Scan for the cell matching the given text and deliver its [X, Y] coordinate at center. 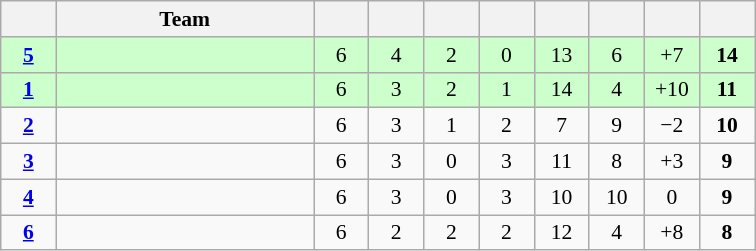
+3 [672, 162]
12 [562, 233]
13 [562, 55]
5 [28, 55]
+7 [672, 55]
+10 [672, 90]
7 [562, 126]
+8 [672, 233]
Team [185, 19]
−2 [672, 126]
